For the text-containing cell, return its midpoint in (x, y) coordinate format. 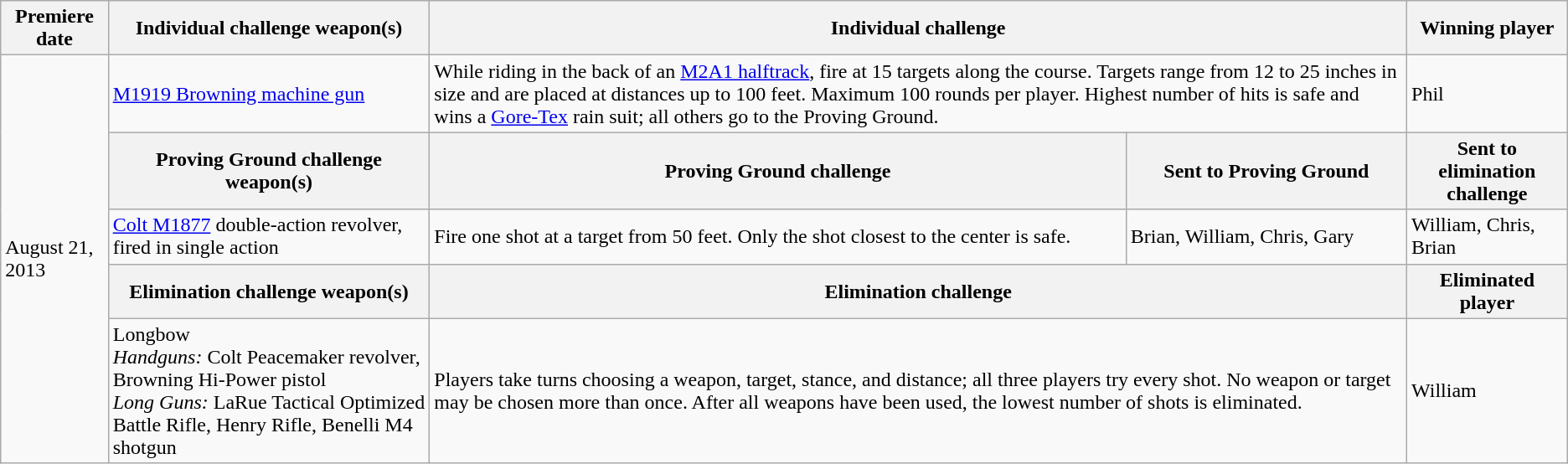
Individual challenge weapon(s) (269, 28)
Winning player (1488, 28)
Sent to Proving Ground (1266, 171)
Brian, William, Chris, Gary (1266, 236)
LongbowHandguns: Colt Peacemaker revolver, Browning Hi-Power pistolLong Guns: LaRue Tactical Optimized Battle Rifle, Henry Rifle, Benelli M4 shotgun (269, 390)
Colt M1877 double-action revolver, fired in single action (269, 236)
Phil (1488, 94)
August 21, 2013 (54, 260)
William (1488, 390)
Elimination challenge (918, 291)
Proving Ground challenge (777, 171)
Sent to elimination challenge (1488, 171)
Premiere date (54, 28)
Individual challenge (918, 28)
Elimination challenge weapon(s) (269, 291)
Proving Ground challenge weapon(s) (269, 171)
M1919 Browning machine gun (269, 94)
William, Chris, Brian (1488, 236)
Fire one shot at a target from 50 feet. Only the shot closest to the center is safe. (777, 236)
Eliminated player (1488, 291)
